Extract the [x, y] coordinate from the center of the cell holding the provided text.  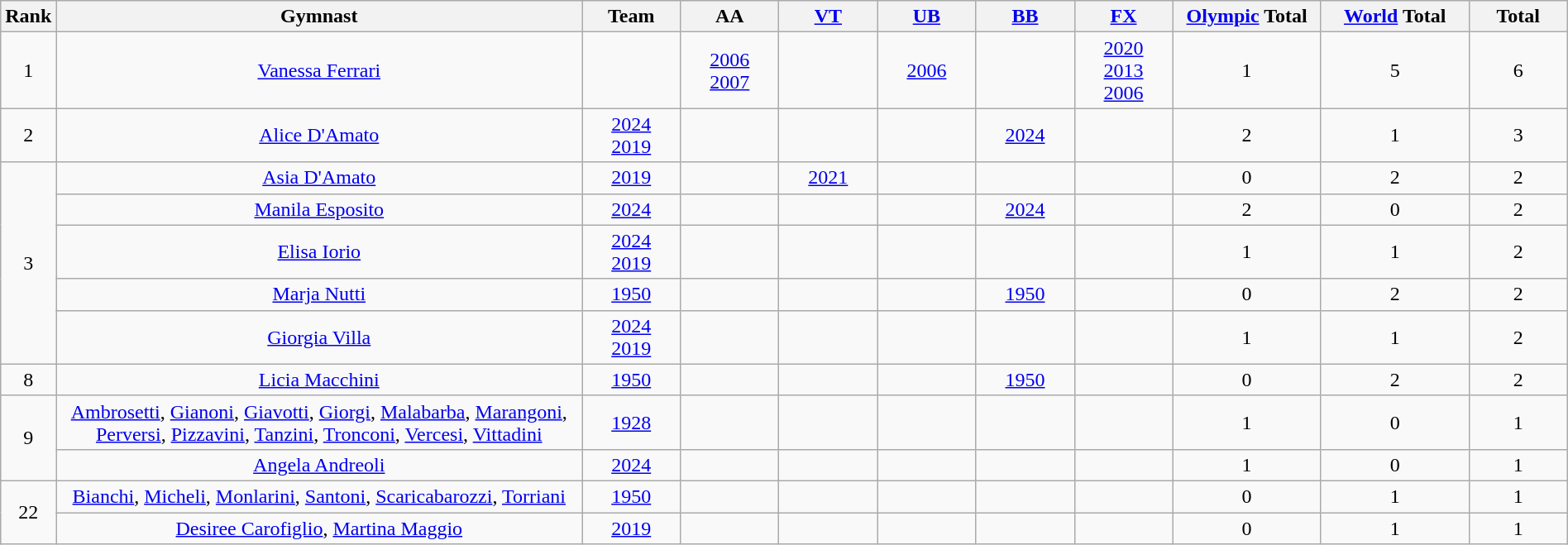
Asia D'Amato [319, 178]
Bianchi, Micheli, Monlarini, Santoni, Scaricabarozzi, Torriani [319, 496]
Angela Andreoli [319, 465]
Desiree Carofiglio, Martina Maggio [319, 528]
5 [1394, 70]
FX [1123, 17]
Gymnast [319, 17]
9 [28, 438]
Giorgia Villa [319, 337]
Licia Macchini [319, 380]
Marja Nutti [319, 294]
Team [632, 17]
UB [926, 17]
Manila Esposito [319, 209]
6 [1518, 70]
Vanessa Ferrari [319, 70]
AA [729, 17]
Elisa Iorio [319, 251]
Ambrosetti, Gianoni, Giavotti, Giorgi, Malabarba, Marangoni, Perversi, Pizzavini, Tanzini, Tronconi, Vercesi, Vittadini [319, 422]
2021 [829, 178]
2006 2007 [729, 70]
2006 [926, 70]
2020 2013 2006 [1123, 70]
Alice D'Amato [319, 136]
Olympic Total [1247, 17]
World Total [1394, 17]
BB [1025, 17]
Total [1518, 17]
Rank [28, 17]
8 [28, 380]
1928 [632, 422]
VT [829, 17]
22 [28, 512]
